Identify which cell holds the provided text, then report its (x, y) central coordinate. 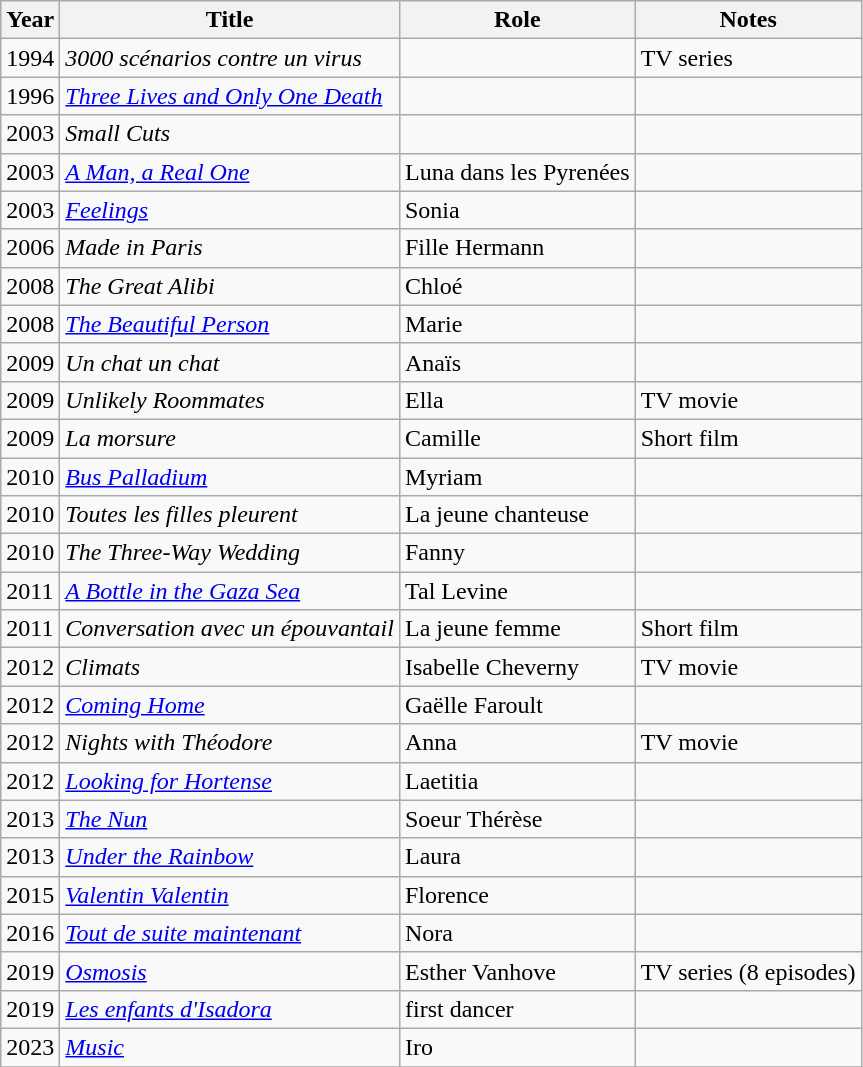
La jeune femme (517, 629)
Anna (517, 743)
Ella (517, 400)
The Great Alibi (230, 286)
The Nun (230, 819)
Sonia (517, 210)
Year (30, 20)
Nora (517, 933)
Laura (517, 857)
Luna dans les Pyrenées (517, 172)
1996 (30, 96)
Anaïs (517, 362)
Music (230, 1047)
Three Lives and Only One Death (230, 96)
Esther Vanhove (517, 971)
2023 (30, 1047)
Gaëlle Faroult (517, 705)
Isabelle Cheverny (517, 667)
Soeur Thérèse (517, 819)
Tal Levine (517, 591)
Chloé (517, 286)
Role (517, 20)
Nights with Théodore (230, 743)
Toutes les filles pleurent (230, 515)
Under the Rainbow (230, 857)
Un chat un chat (230, 362)
TV series (748, 58)
La morsure (230, 438)
Laetitia (517, 781)
Fille Hermann (517, 248)
Osmosis (230, 971)
Conversation avec un épouvantail (230, 629)
Fanny (517, 553)
Tout de suite maintenant (230, 933)
Small Cuts (230, 134)
La jeune chanteuse (517, 515)
Florence (517, 895)
TV series (8 episodes) (748, 971)
The Beautiful Person (230, 324)
Made in Paris (230, 248)
3000 scénarios contre un virus (230, 58)
Unlikely Roommates (230, 400)
first dancer (517, 1009)
Feelings (230, 210)
Iro (517, 1047)
Notes (748, 20)
1994 (30, 58)
Les enfants d'Isadora (230, 1009)
2006 (30, 248)
Title (230, 20)
Camille (517, 438)
Coming Home (230, 705)
A Man, a Real One (230, 172)
Valentin Valentin (230, 895)
A Bottle in the Gaza Sea (230, 591)
2016 (30, 933)
Myriam (517, 477)
2015 (30, 895)
Looking for Hortense (230, 781)
Climats (230, 667)
The Three-Way Wedding (230, 553)
Bus Palladium (230, 477)
Marie (517, 324)
